Determine the (X, Y) coordinate at the center of the cell enclosing the given text.  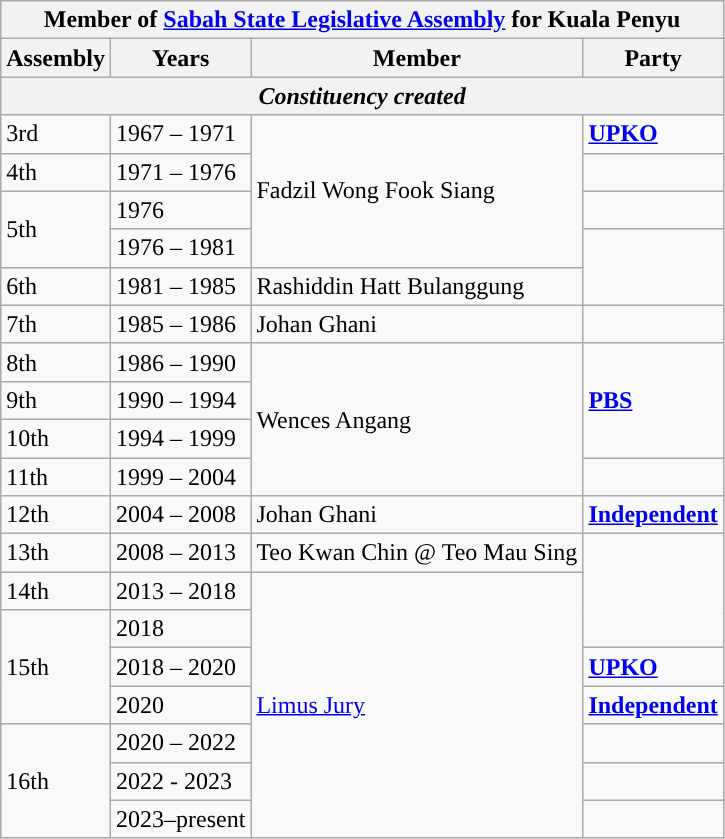
16th (56, 781)
Party (653, 58)
2018 – 2020 (180, 667)
Member of Sabah State Legislative Assembly for Kuala Penyu (362, 20)
12th (56, 515)
Fadzil Wong Fook Siang (417, 191)
Years (180, 58)
1999 – 2004 (180, 477)
1986 – 1990 (180, 362)
9th (56, 400)
1976 (180, 210)
1990 – 1994 (180, 400)
2020 (180, 705)
6th (56, 286)
10th (56, 438)
11th (56, 477)
Rashiddin Hatt Bulanggung (417, 286)
14th (56, 591)
Member (417, 58)
Wences Angang (417, 419)
1994 – 1999 (180, 438)
1976 – 1981 (180, 248)
Teo Kwan Chin @ Teo Mau Sing (417, 553)
2023–present (180, 819)
2013 – 2018 (180, 591)
1985 – 1986 (180, 324)
2022 - 2023 (180, 781)
8th (56, 362)
5th (56, 229)
Assembly (56, 58)
Constituency created (362, 96)
4th (56, 172)
2004 – 2008 (180, 515)
2020 – 2022 (180, 743)
7th (56, 324)
1971 – 1976 (180, 172)
3rd (56, 134)
1981 – 1985 (180, 286)
15th (56, 667)
PBS (653, 400)
Limus Jury (417, 705)
13th (56, 553)
1967 – 1971 (180, 134)
2018 (180, 629)
2008 – 2013 (180, 553)
